Identify which cell holds the provided text, then report its [x, y] central coordinate. 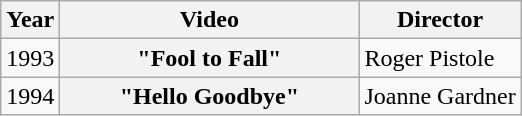
Joanne Gardner [440, 96]
Year [30, 20]
Video [210, 20]
"Hello Goodbye" [210, 96]
Director [440, 20]
Roger Pistole [440, 58]
"Fool to Fall" [210, 58]
1993 [30, 58]
1994 [30, 96]
